Locate the cell with the specified text and output its (X, Y) center coordinate. 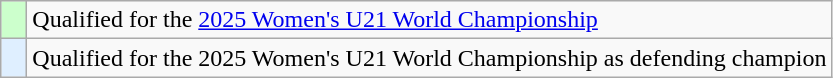
Qualified for the 2025 Women's U21 World Championship (430, 20)
Qualified for the 2025 Women's U21 World Championship as defending champion (430, 58)
